Detect which cell encompasses the target text, then output its (x, y) center coordinate. 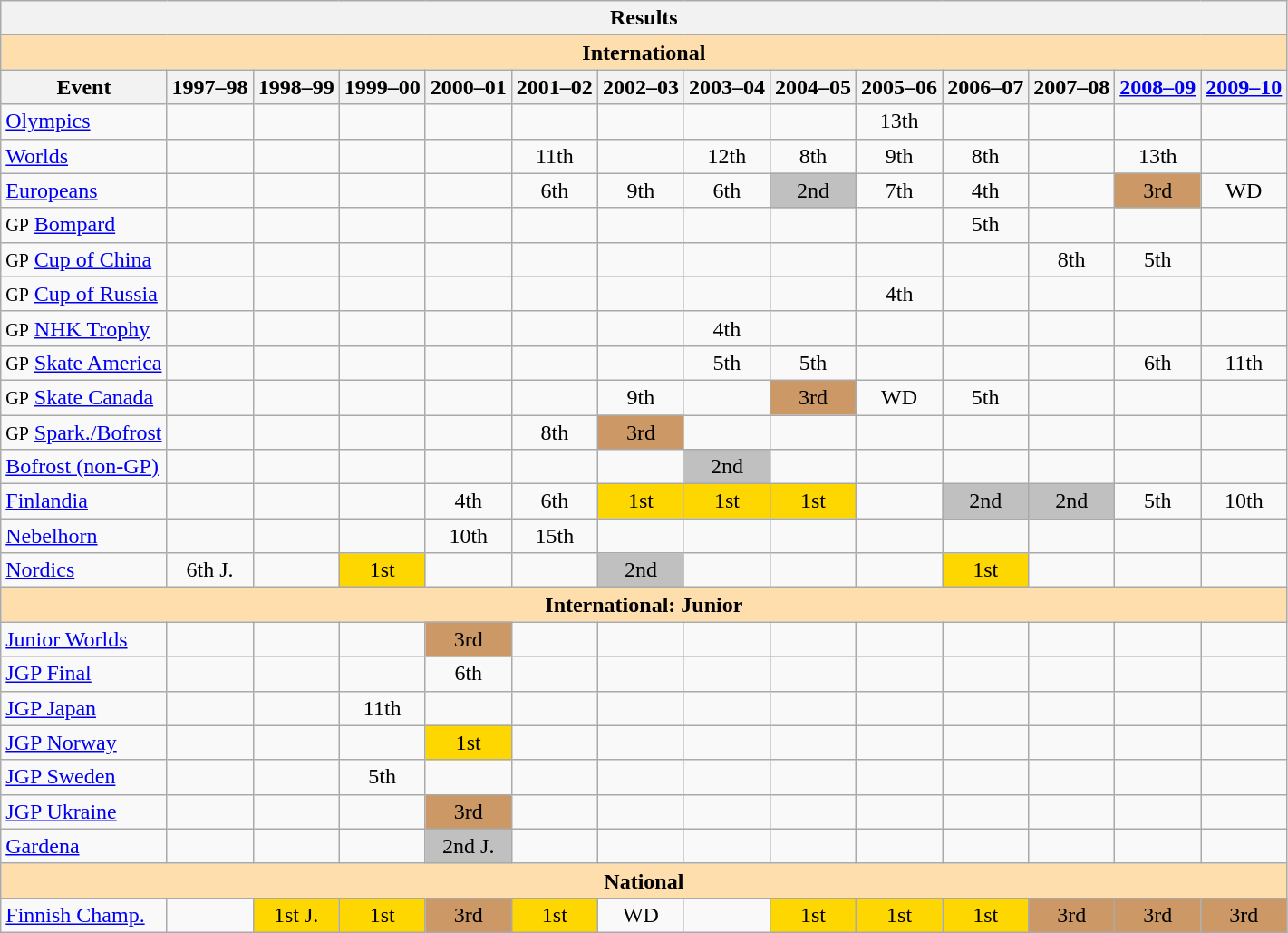
National (644, 880)
12th (727, 156)
2003–04 (727, 87)
2006–07 (986, 87)
2000–01 (468, 87)
GP Skate Canada (83, 397)
Results (644, 18)
2005–06 (899, 87)
Finlandia (83, 501)
JGP Japan (83, 708)
Junior Worlds (83, 639)
1998–99 (295, 87)
GP Cup of Russia (83, 294)
2002–03 (640, 87)
1997–98 (210, 87)
2007–08 (1071, 87)
Bofrost (non-GP) (83, 467)
6th J. (210, 570)
Nebelhorn (83, 536)
International (644, 53)
2009–10 (1244, 87)
JGP Ukraine (83, 812)
2nd J. (468, 846)
GP Bompard (83, 225)
2008–09 (1158, 87)
JGP Final (83, 674)
Finnish Champ. (83, 915)
GP NHK Trophy (83, 328)
Worlds (83, 156)
GP Cup of China (83, 259)
2001–02 (555, 87)
Gardena (83, 846)
7th (899, 190)
JGP Sweden (83, 777)
International: Junior (644, 605)
2004–05 (812, 87)
1st J. (295, 915)
Olympics (83, 121)
JGP Norway (83, 743)
Europeans (83, 190)
15th (555, 536)
Event (83, 87)
1999–00 (383, 87)
GP Skate America (83, 363)
GP Spark./Bofrost (83, 432)
Nordics (83, 570)
